Extract the (X, Y) coordinate from the center of the cell holding the provided text.  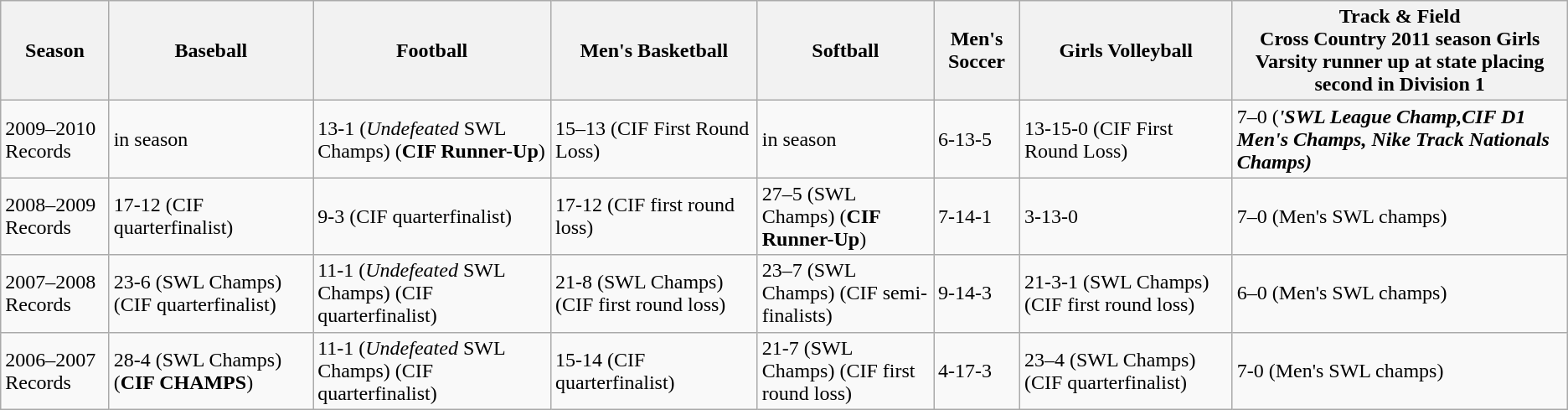
7–0 ('SWL League Champ,CIF D1 Men's Champs, Nike Track Nationals Champs) (1400, 139)
13-15-0 (CIF First Round Loss) (1126, 139)
Girls Volleyball (1126, 50)
4-17-3 (977, 371)
Softball (845, 50)
27–5 (SWL Champs) (CIF Runner-Up) (845, 216)
7-0 (Men's SWL champs) (1400, 371)
7–0 (Men's SWL champs) (1400, 216)
23-6 (SWL Champs) (CIF quarterfinalist) (211, 293)
9-3 (CIF quarterfinalist) (432, 216)
23–4 (SWL Champs) (CIF quarterfinalist) (1126, 371)
13-1 (Undefeated SWL Champs) (CIF Runner-Up) (432, 139)
6-13-5 (977, 139)
23–7 (SWL Champs) (CIF semi-finalists) (845, 293)
7-14-1 (977, 216)
17-12 (CIF first round loss) (653, 216)
15–13 (CIF First Round Loss) (653, 139)
2008–2009 Records (55, 216)
2007–2008 Records (55, 293)
2006–2007 Records (55, 371)
21-8 (SWL Champs) (CIF first round loss) (653, 293)
Track & FieldCross Country 2011 season Girls Varsity runner up at state placing second in Division 1 (1400, 50)
6–0 (Men's SWL champs) (1400, 293)
Men's Soccer (977, 50)
3-13-0 (1126, 216)
21-3-1 (SWL Champs) (CIF first round loss) (1126, 293)
17-12 (CIF quarterfinalist) (211, 216)
15-14 (CIF quarterfinalist) (653, 371)
28-4 (SWL Champs) (CIF CHAMPS) (211, 371)
Men's Basketball (653, 50)
9-14-3 (977, 293)
2009–2010 Records (55, 139)
21-7 (SWL Champs) (CIF first round loss) (845, 371)
Football (432, 50)
Baseball (211, 50)
Season (55, 50)
